Capture the cell that displays the provided text and extract its [X, Y] central coordinate. 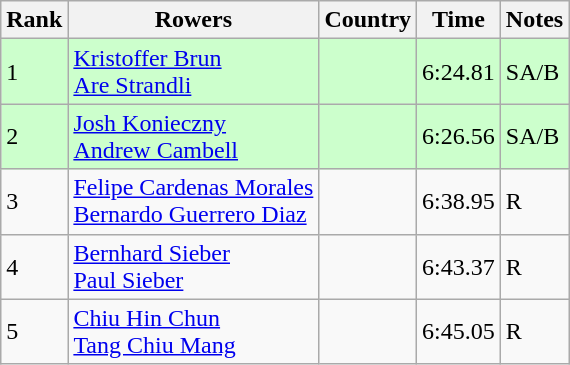
5 [34, 332]
Rowers [194, 20]
Notes [534, 20]
6:38.95 [459, 202]
6:24.81 [459, 72]
6:26.56 [459, 136]
Bernhard SieberPaul Sieber [194, 266]
Rank [34, 20]
Time [459, 20]
1 [34, 72]
6:45.05 [459, 332]
6:43.37 [459, 266]
Josh KoniecznyAndrew Cambell [194, 136]
Chiu Hin ChunTang Chiu Mang [194, 332]
Felipe Cardenas MoralesBernardo Guerrero Diaz [194, 202]
Country [368, 20]
Kristoffer BrunAre Strandli [194, 72]
3 [34, 202]
2 [34, 136]
4 [34, 266]
